Extract the [x, y] coordinate from the center of the cell holding the provided text.  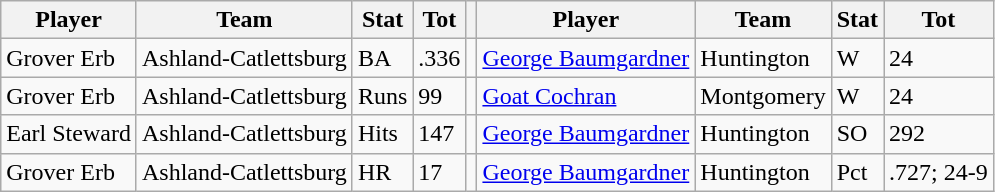
Hits [382, 134]
17 [440, 172]
.336 [440, 58]
Runs [382, 96]
Earl Steward [69, 134]
Montgomery [763, 96]
Goat Cochran [586, 96]
SO [857, 134]
HR [382, 172]
Pct [857, 172]
147 [440, 134]
.727; 24-9 [939, 172]
292 [939, 134]
99 [440, 96]
BA [382, 58]
